Find where the given text appears and provide that cell's center as (X, Y) coordinate. 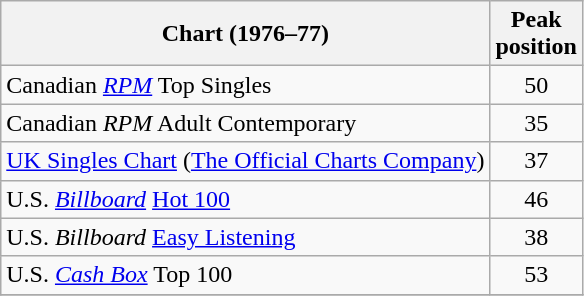
35 (536, 123)
50 (536, 85)
46 (536, 199)
UK Singles Chart (The Official Charts Company) (246, 161)
U.S. Cash Box Top 100 (246, 275)
38 (536, 237)
Canadian RPM Adult Contemporary (246, 123)
Chart (1976–77) (246, 34)
53 (536, 275)
Peakposition (536, 34)
Canadian RPM Top Singles (246, 85)
U.S. Billboard Hot 100 (246, 199)
U.S. Billboard Easy Listening (246, 237)
37 (536, 161)
